Find where the given text appears and provide that cell's center as (x, y) coordinate. 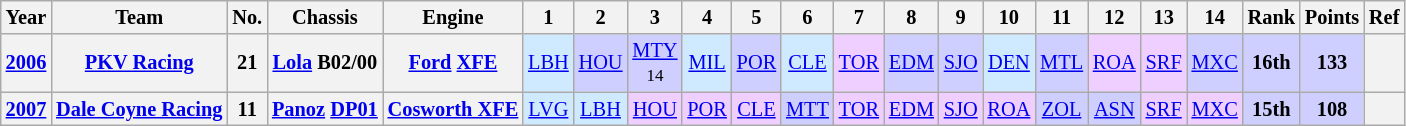
13 (1164, 17)
Year (26, 17)
8 (912, 17)
Team (139, 17)
Chassis (325, 17)
10 (1010, 17)
1 (548, 17)
16th (1272, 63)
Lola B02/00 (325, 63)
MTL (1062, 63)
No. (247, 17)
Dale Coyne Racing (139, 109)
Cosworth XFE (454, 109)
9 (961, 17)
14 (1215, 17)
6 (808, 17)
2006 (26, 63)
4 (706, 17)
Rank (1272, 17)
Panoz DP01 (325, 109)
108 (1332, 109)
12 (1114, 17)
3 (654, 17)
Ref (1384, 17)
ASN (1114, 109)
DEN (1010, 63)
Ford XFE (454, 63)
15th (1272, 109)
7 (859, 17)
2007 (26, 109)
133 (1332, 63)
LVG (548, 109)
MTT (808, 109)
Engine (454, 17)
Points (1332, 17)
PKV Racing (139, 63)
21 (247, 63)
MIL (706, 63)
5 (756, 17)
ZOL (1062, 109)
MTY14 (654, 63)
2 (601, 17)
